Return the [X, Y] coordinate for the center point of the cell that contains the specified text.  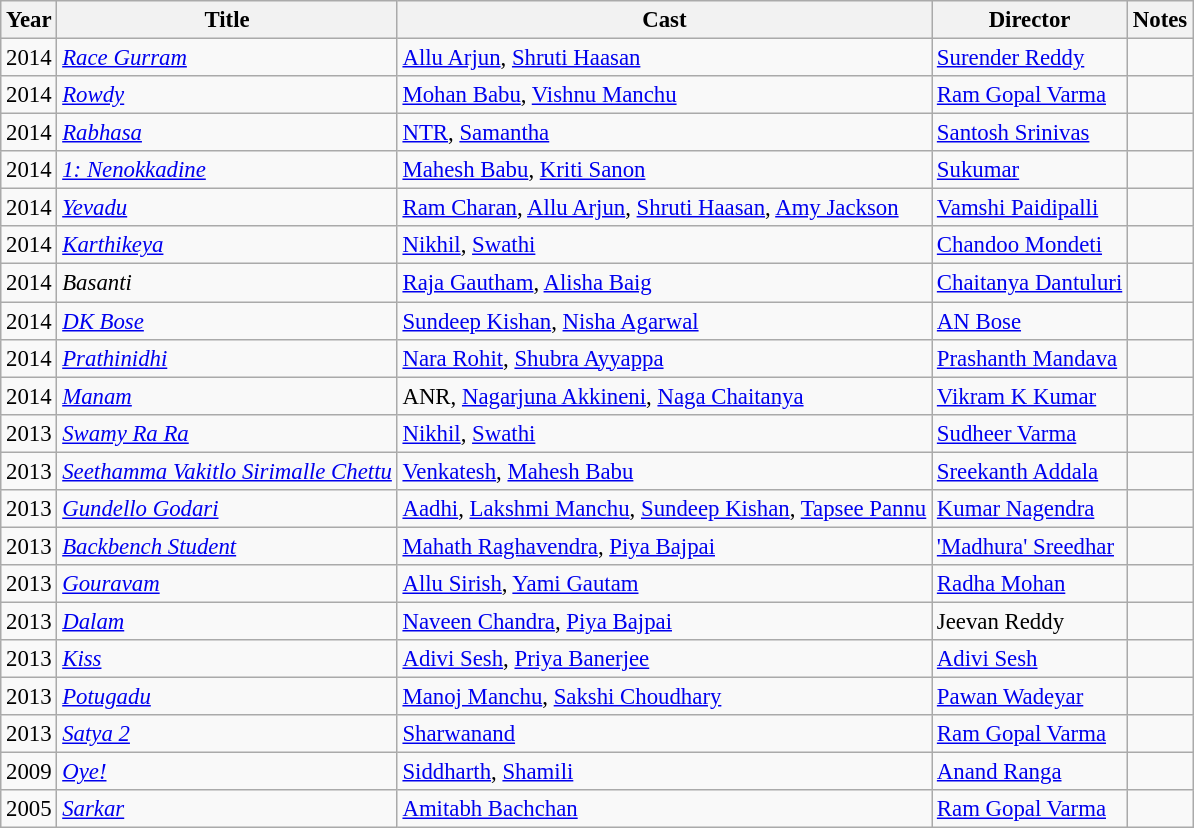
Nara Rohit, Shubra Ayyappa [664, 358]
Rowdy [227, 95]
Prashanth Mandava [1030, 358]
Anand Ranga [1030, 772]
Amitabh Bachchan [664, 809]
2005 [29, 809]
Prathinidhi [227, 358]
Mahath Raghavendra, Piya Bajpai [664, 546]
Adivi Sesh [1030, 659]
Chandoo Mondeti [1030, 245]
Surender Reddy [1030, 58]
Backbench Student [227, 546]
DK Bose [227, 321]
Sarkar [227, 809]
Oye! [227, 772]
Sreekanth Addala [1030, 471]
Pawan Wadeyar [1030, 697]
Adivi Sesh, Priya Banerjee [664, 659]
Siddharth, Shamili [664, 772]
Karthikeya [227, 245]
Santosh Srinivas [1030, 133]
Sundeep Kishan, Nisha Agarwal [664, 321]
Venkatesh, Mahesh Babu [664, 471]
Director [1030, 20]
Aadhi, Lakshmi Manchu, Sundeep Kishan, Tapsee Pannu [664, 509]
Manoj Manchu, Sakshi Choudhary [664, 697]
Manam [227, 396]
Title [227, 20]
Jeevan Reddy [1030, 621]
Gouravam [227, 584]
Vamshi Paidipalli [1030, 208]
Raja Gautham, Alisha Baig [664, 283]
Gundello Godari [227, 509]
Sukumar [1030, 170]
Allu Sirish, Yami Gautam [664, 584]
Basanti [227, 283]
Cast [664, 20]
Vikram K Kumar [1030, 396]
Kiss [227, 659]
Kumar Nagendra [1030, 509]
Naveen Chandra, Piya Bajpai [664, 621]
Satya 2 [227, 734]
Seethamma Vakitlo Sirimalle Chettu [227, 471]
Potugadu [227, 697]
Rabhasa [227, 133]
NTR, Samantha [664, 133]
Dalam [227, 621]
1: Nenokkadine [227, 170]
Swamy Ra Ra [227, 433]
AN Bose [1030, 321]
Sudheer Varma [1030, 433]
Year [29, 20]
Chaitanya Dantuluri [1030, 283]
Notes [1160, 20]
Radha Mohan [1030, 584]
Race Gurram [227, 58]
Sharwanand [664, 734]
Mohan Babu, Vishnu Manchu [664, 95]
Mahesh Babu, Kriti Sanon [664, 170]
Yevadu [227, 208]
'Madhura' Sreedhar [1030, 546]
Ram Charan, Allu Arjun, Shruti Haasan, Amy Jackson [664, 208]
ANR, Nagarjuna Akkineni, Naga Chaitanya [664, 396]
Allu Arjun, Shruti Haasan [664, 58]
2009 [29, 772]
